Return the (x, y) coordinate for the center point of the cell that contains the specified text.  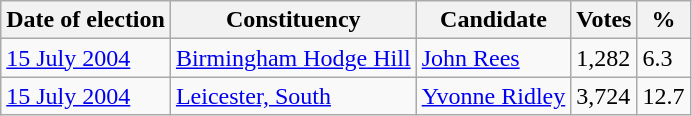
Birmingham Hodge Hill (293, 58)
Constituency (293, 20)
12.7 (664, 96)
John Rees (494, 58)
1,282 (604, 58)
Candidate (494, 20)
3,724 (604, 96)
6.3 (664, 58)
Leicester, South (293, 96)
Date of election (86, 20)
% (664, 20)
Votes (604, 20)
Yvonne Ridley (494, 96)
